Output the (X, Y) coordinate of the center of the cell containing the given text.  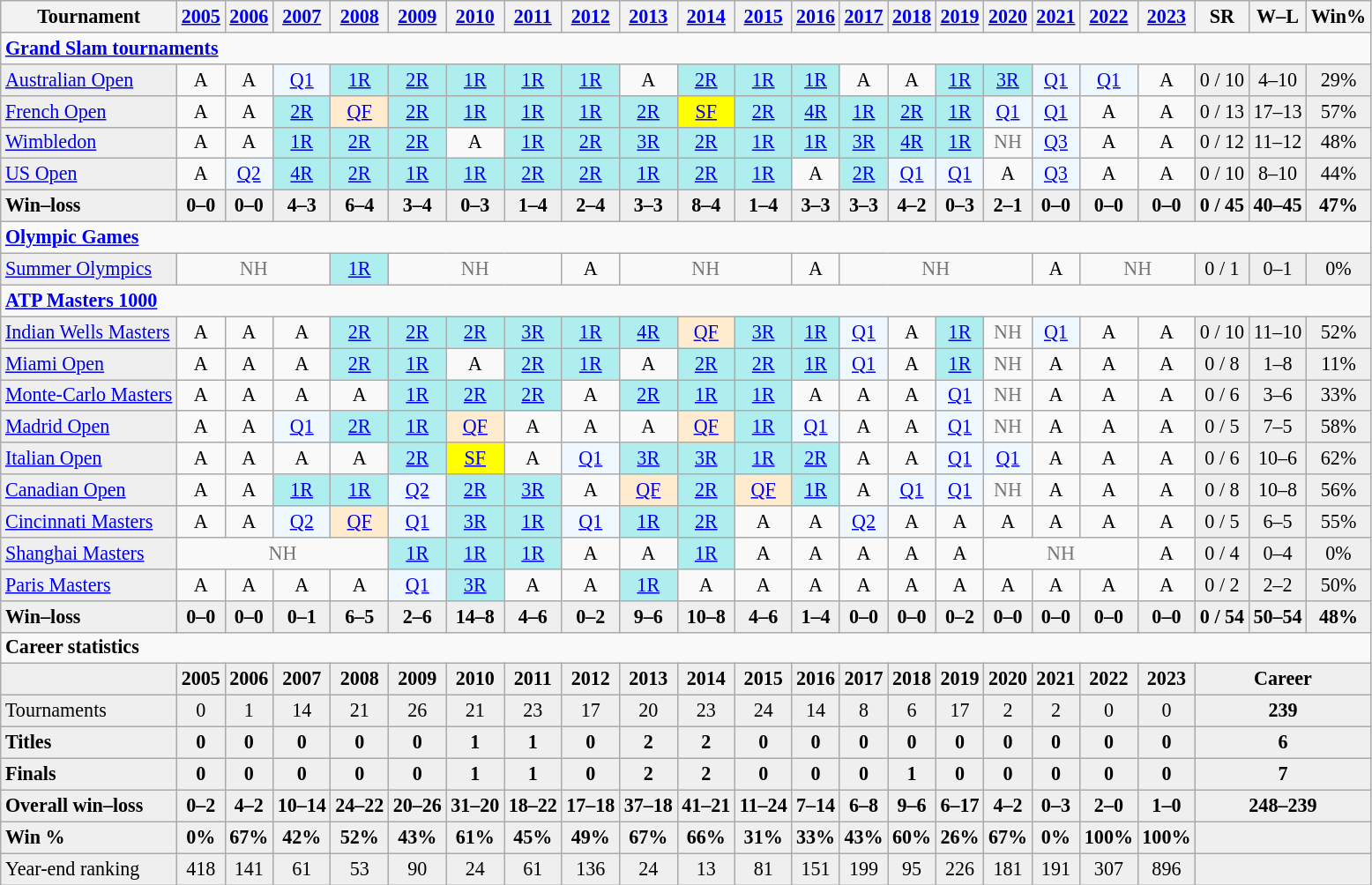
58% (1338, 427)
41–21 (706, 806)
66% (706, 837)
90 (417, 868)
199 (863, 868)
53 (360, 868)
42% (302, 837)
Grand Slam tournaments (686, 48)
SR (1222, 16)
55% (1338, 521)
11–10 (1278, 332)
50% (1338, 584)
18–22 (533, 806)
Win% (1338, 16)
61% (475, 837)
7–14 (816, 806)
1–0 (1167, 806)
0 / 54 (1222, 616)
7 (1284, 774)
896 (1167, 868)
2–1 (1008, 205)
37–18 (649, 806)
French Open (89, 111)
56% (1338, 490)
6–17 (959, 806)
141 (249, 868)
Overall win–loss (89, 806)
307 (1109, 868)
0 / 13 (1222, 111)
13 (706, 868)
26 (417, 710)
Miami Open (89, 363)
31% (764, 837)
10–14 (302, 806)
US Open (89, 175)
81 (764, 868)
Indian Wells Masters (89, 332)
45% (533, 837)
17–18 (591, 806)
44% (1338, 175)
Australian Open (89, 79)
248–239 (1284, 806)
2–4 (591, 205)
Win % (89, 837)
Titles (89, 742)
29% (1338, 79)
2–0 (1109, 806)
6–4 (360, 205)
Olympic Games (686, 237)
0 / 4 (1222, 553)
Shanghai Masters (89, 553)
W–L (1278, 16)
Monte-Carlo Masters (89, 395)
Tournaments (89, 710)
49% (591, 837)
Madrid Open (89, 427)
60% (912, 837)
3–6 (1278, 395)
17–13 (1278, 111)
3–4 (417, 205)
239 (1284, 710)
Tournament (89, 16)
191 (1055, 868)
14–8 (475, 616)
Career (1284, 680)
95 (912, 868)
11–24 (764, 806)
Wimbledon (89, 143)
418 (201, 868)
47% (1338, 205)
6–8 (863, 806)
2–6 (417, 616)
8 (863, 710)
Career statistics (686, 648)
40–45 (1278, 205)
Italian Open (89, 458)
8–4 (706, 205)
11% (1338, 363)
151 (816, 868)
57% (1338, 111)
136 (591, 868)
2–2 (1278, 584)
0 / 12 (1222, 143)
62% (1338, 458)
0–4 (1278, 553)
Year-end ranking (89, 868)
20 (649, 710)
8–10 (1278, 175)
181 (1008, 868)
1–8 (1278, 363)
226 (959, 868)
ATP Masters 1000 (686, 301)
0 / 2 (1222, 584)
4–10 (1278, 79)
Cincinnati Masters (89, 521)
24–22 (360, 806)
Finals (89, 774)
0 / 45 (1222, 205)
4–3 (302, 205)
Paris Masters (89, 584)
Canadian Open (89, 490)
10–6 (1278, 458)
11–12 (1278, 143)
7–5 (1278, 427)
20–26 (417, 806)
0 / 1 (1222, 269)
50–54 (1278, 616)
31–20 (475, 806)
26% (959, 837)
Summer Olympics (89, 269)
